Find where the given text appears and provide that cell's center as (x, y) coordinate. 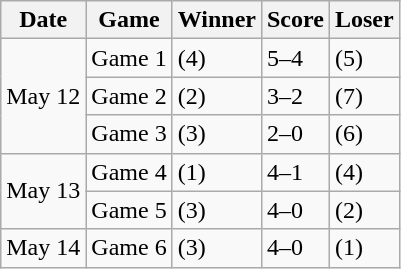
Game (129, 20)
Winner (216, 20)
(7) (364, 96)
Date (44, 20)
Game 6 (129, 248)
Loser (364, 20)
Score (295, 20)
Game 2 (129, 96)
Game 4 (129, 172)
Game 3 (129, 134)
May 13 (44, 191)
5–4 (295, 58)
3–2 (295, 96)
(5) (364, 58)
(6) (364, 134)
May 12 (44, 96)
4–1 (295, 172)
May 14 (44, 248)
Game 5 (129, 210)
Game 1 (129, 58)
2–0 (295, 134)
